Identify which cell holds the provided text, then report its [x, y] central coordinate. 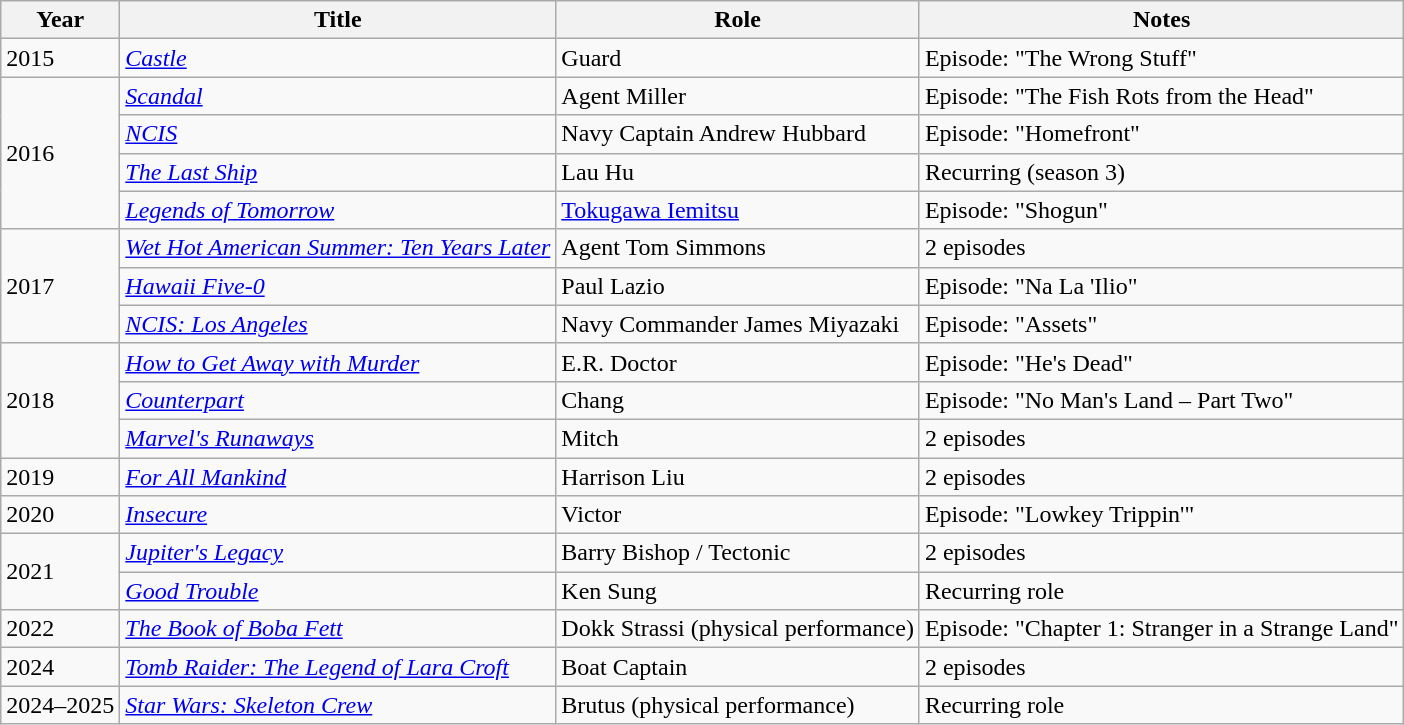
How to Get Away with Murder [338, 362]
Episode: "He's Dead" [1162, 362]
Victor [738, 515]
Episode: "Shogun" [1162, 210]
Episode: "No Man's Land – Part Two" [1162, 400]
Role [738, 20]
Episode: "Assets" [1162, 324]
Brutus (physical performance) [738, 705]
Episode: "The Fish Rots from the Head" [1162, 96]
2016 [60, 153]
Barry Bishop / Tectonic [738, 553]
Dokk Strassi (physical performance) [738, 629]
Navy Captain Andrew Hubbard [738, 134]
Good Trouble [338, 591]
Episode: "Chapter 1: Stranger in a Strange Land" [1162, 629]
Ken Sung [738, 591]
Harrison Liu [738, 477]
Agent Miller [738, 96]
2015 [60, 58]
Chang [738, 400]
Boat Captain [738, 667]
NCIS: Los Angeles [338, 324]
For All Mankind [338, 477]
E.R. Doctor [738, 362]
Tomb Raider: The Legend of Lara Croft [338, 667]
Wet Hot American Summer: Ten Years Later [338, 248]
Navy Commander James Miyazaki [738, 324]
Tokugawa Iemitsu [738, 210]
Episode: "Homefront" [1162, 134]
2017 [60, 286]
Castle [338, 58]
Mitch [738, 438]
2021 [60, 572]
Notes [1162, 20]
2018 [60, 400]
Insecure [338, 515]
The Last Ship [338, 172]
Agent Tom Simmons [738, 248]
2022 [60, 629]
Episode: "The Wrong Stuff" [1162, 58]
Star Wars: Skeleton Crew [338, 705]
Jupiter's Legacy [338, 553]
Episode: "Na La 'Ilio" [1162, 286]
Title [338, 20]
Hawaii Five-0 [338, 286]
Guard [738, 58]
Episode: "Lowkey Trippin'" [1162, 515]
Lau Hu [738, 172]
Recurring (season 3) [1162, 172]
Year [60, 20]
Legends of Tomorrow [338, 210]
Marvel's Runaways [338, 438]
The Book of Boba Fett [338, 629]
2020 [60, 515]
2019 [60, 477]
2024 [60, 667]
Paul Lazio [738, 286]
NCIS [338, 134]
Scandal [338, 96]
2024–2025 [60, 705]
Counterpart [338, 400]
